Provide the (X, Y) coordinate of the cell's center where the given text is located.  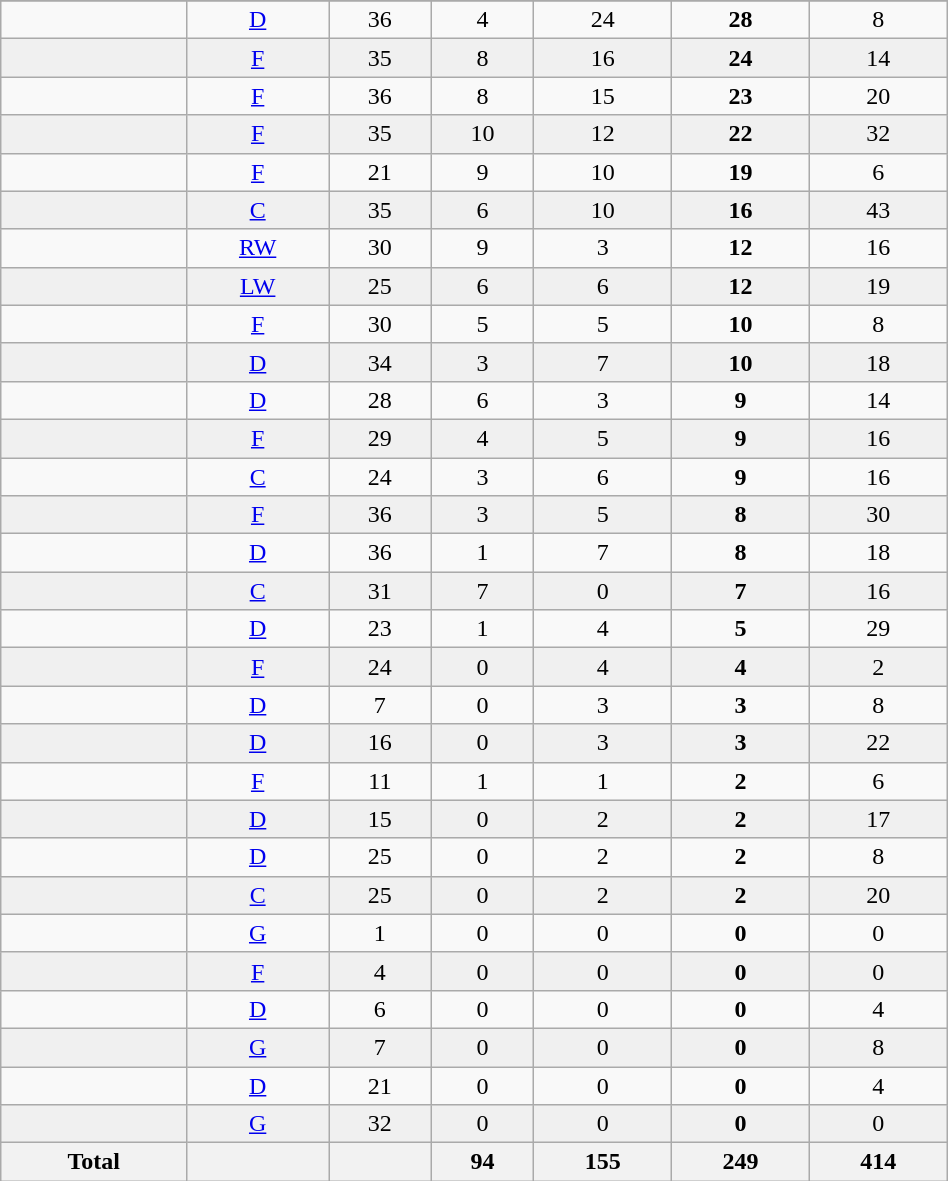
LW (258, 286)
17 (878, 819)
31 (380, 591)
34 (380, 362)
155 (603, 1162)
11 (380, 781)
RW (258, 248)
43 (878, 210)
414 (878, 1162)
Total (94, 1162)
94 (482, 1162)
249 (741, 1162)
